Determine the [x, y] coordinate at the center of the cell enclosing the given text.  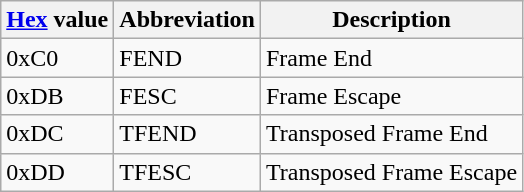
0xDC [58, 134]
0xDB [58, 96]
Hex value [58, 20]
Abbreviation [188, 20]
Transposed Frame End [391, 134]
TFESC [188, 172]
FEND [188, 58]
Frame End [391, 58]
FESC [188, 96]
0xC0 [58, 58]
TFEND [188, 134]
Frame Escape [391, 96]
Description [391, 20]
Transposed Frame Escape [391, 172]
0xDD [58, 172]
